Determine the (x, y) coordinate at the center of the cell enclosing the given text.  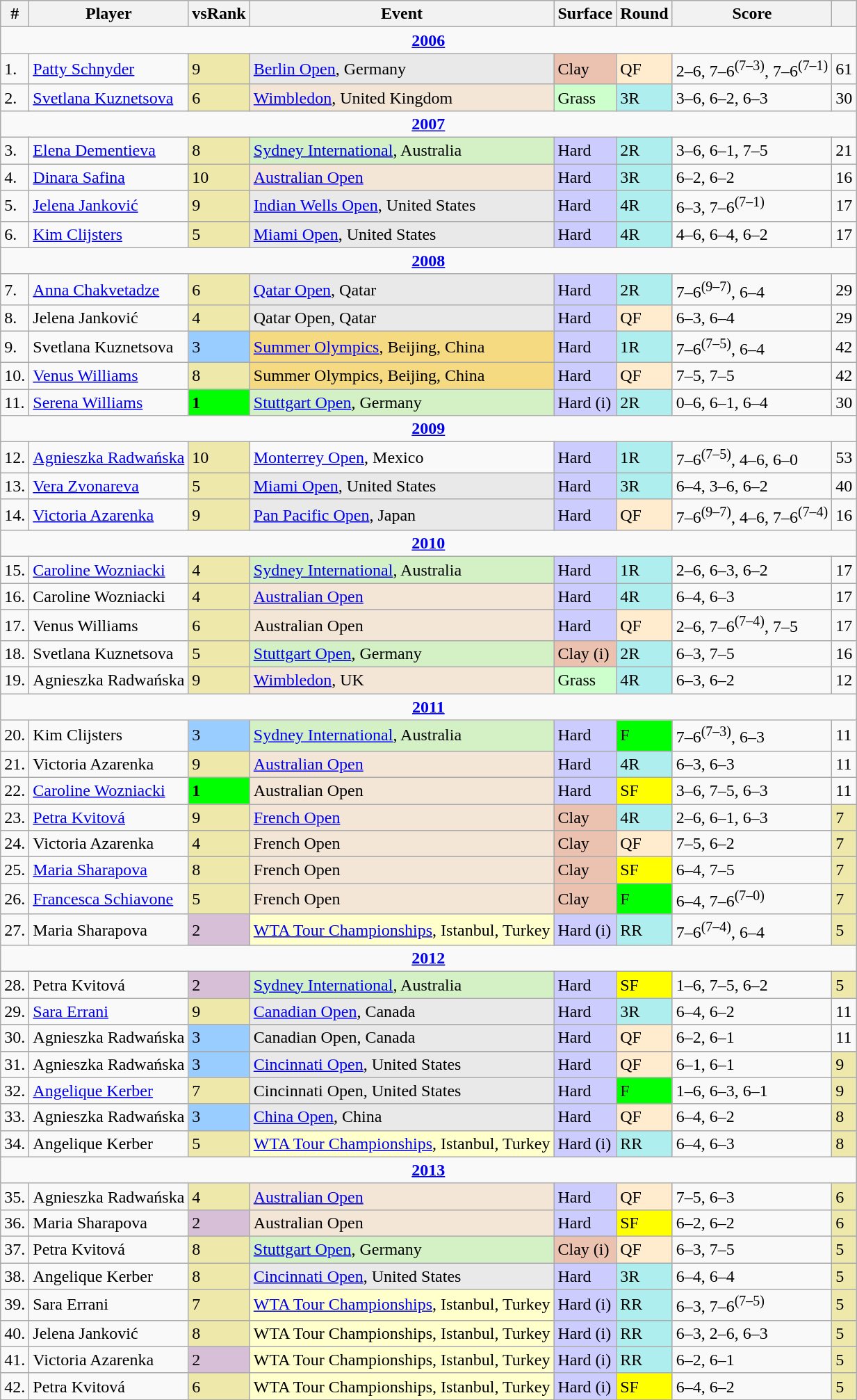
22. (15, 790)
0–6, 6–1, 6–4 (752, 402)
6–3, 6–3 (752, 764)
30. (15, 1038)
2011 (428, 707)
2–6, 6–3, 6–2 (752, 570)
3–6, 6–2, 6–3 (752, 97)
7–5, 6–3 (752, 1196)
6–3, 7–6(7–1) (752, 206)
21. (15, 764)
40 (844, 486)
Elena Dementieva (108, 151)
34. (15, 1143)
39. (15, 1305)
Vera Zvonareva (108, 486)
38. (15, 1276)
31. (15, 1064)
2010 (428, 544)
23. (15, 817)
2–6, 7–6(7–3), 7–6(7–1) (752, 70)
1–6, 7–5, 6–2 (752, 985)
7–6(7–5), 4–6, 6–0 (752, 457)
Wimbledon, UK (402, 681)
26. (15, 900)
3–6, 7–5, 6–3 (752, 790)
53 (844, 457)
7–6(7–5), 6–4 (752, 348)
37. (15, 1249)
35. (15, 1196)
Patty Schnyder (108, 70)
2012 (428, 959)
7–6(7–3), 6–3 (752, 735)
1. (15, 70)
5. (15, 206)
6–3, 6–4 (752, 318)
19. (15, 681)
Score (752, 14)
2–6, 7–6(7–4), 7–5 (752, 626)
10. (15, 376)
12 (844, 681)
29. (15, 1011)
6–3, 6–2 (752, 681)
2007 (428, 124)
9. (15, 348)
24. (15, 844)
7–5, 6–2 (752, 844)
6–4, 3–6, 6–2 (752, 486)
Surface (585, 14)
2008 (428, 261)
15. (15, 570)
4. (15, 177)
61 (844, 70)
21 (844, 151)
13. (15, 486)
33. (15, 1117)
3–6, 6–1, 7–5 (752, 151)
Indian Wells Open, United States (402, 206)
12. (15, 457)
7–6(7–4), 6–4 (752, 930)
1–6, 6–3, 6–1 (752, 1091)
6–3, 2–6, 6–3 (752, 1333)
Wimbledon, United Kingdom (402, 97)
Player (108, 14)
6–4, 7–5 (752, 870)
# (15, 14)
Francesca Schiavone (108, 900)
2. (15, 97)
20. (15, 735)
28. (15, 985)
41. (15, 1360)
Pan Pacific Open, Japan (402, 514)
2006 (428, 40)
7–6(9–7), 4–6, 7–6(7–4) (752, 514)
25. (15, 870)
32. (15, 1091)
Event (402, 14)
18. (15, 654)
6–1, 6–1 (752, 1064)
Anna Chakvetadze (108, 289)
8. (15, 318)
36. (15, 1223)
Round (644, 14)
7. (15, 289)
vsRank (219, 14)
7–6(9–7), 6–4 (752, 289)
40. (15, 1333)
Monterrey Open, Mexico (402, 457)
2009 (428, 429)
2013 (428, 1170)
6–4, 7–6(7–0) (752, 900)
42. (15, 1386)
14. (15, 514)
6. (15, 234)
2–6, 6–1, 6–3 (752, 817)
Dinara Safina (108, 177)
4–6, 6–4, 6–2 (752, 234)
3. (15, 151)
11. (15, 402)
7–5, 7–5 (752, 376)
Serena Williams (108, 402)
27. (15, 930)
6–4, 6–4 (752, 1276)
17. (15, 626)
16. (15, 596)
China Open, China (402, 1117)
Berlin Open, Germany (402, 70)
6–3, 7–6(7–5) (752, 1305)
